Locate the cell with the specified text and output its [x, y] center coordinate. 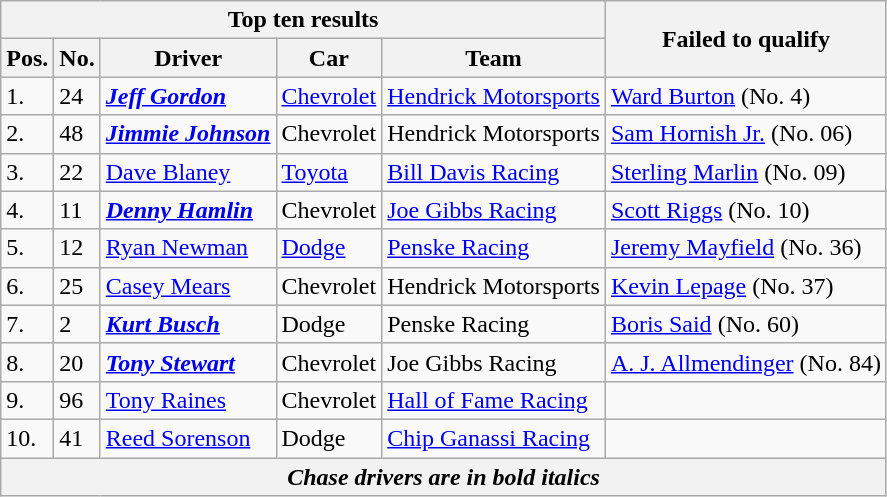
6. [28, 286]
A. J. Allmendinger (No. 84) [746, 362]
Failed to qualify [746, 39]
3. [28, 172]
5. [28, 248]
Boris Said (No. 60) [746, 324]
Reed Sorenson [188, 438]
Ward Burton (No. 4) [746, 96]
9. [28, 400]
Hall of Fame Racing [494, 400]
Jimmie Johnson [188, 134]
Kevin Lepage (No. 37) [746, 286]
Jeremy Mayfield (No. 36) [746, 248]
12 [77, 248]
Team [494, 58]
Top ten results [304, 20]
No. [77, 58]
Denny Hamlin [188, 210]
Sam Hornish Jr. (No. 06) [746, 134]
Ryan Newman [188, 248]
24 [77, 96]
Sterling Marlin (No. 09) [746, 172]
4. [28, 210]
48 [77, 134]
2 [77, 324]
22 [77, 172]
Car [329, 58]
7. [28, 324]
Bill Davis Racing [494, 172]
Casey Mears [188, 286]
Chase drivers are in bold italics [444, 477]
Driver [188, 58]
8. [28, 362]
Kurt Busch [188, 324]
Pos. [28, 58]
10. [28, 438]
Toyota [329, 172]
25 [77, 286]
Tony Raines [188, 400]
1. [28, 96]
Dave Blaney [188, 172]
96 [77, 400]
11 [77, 210]
Scott Riggs (No. 10) [746, 210]
Chip Ganassi Racing [494, 438]
20 [77, 362]
2. [28, 134]
Tony Stewart [188, 362]
Jeff Gordon [188, 96]
41 [77, 438]
